Locate the cell with the specified text and output its [X, Y] center coordinate. 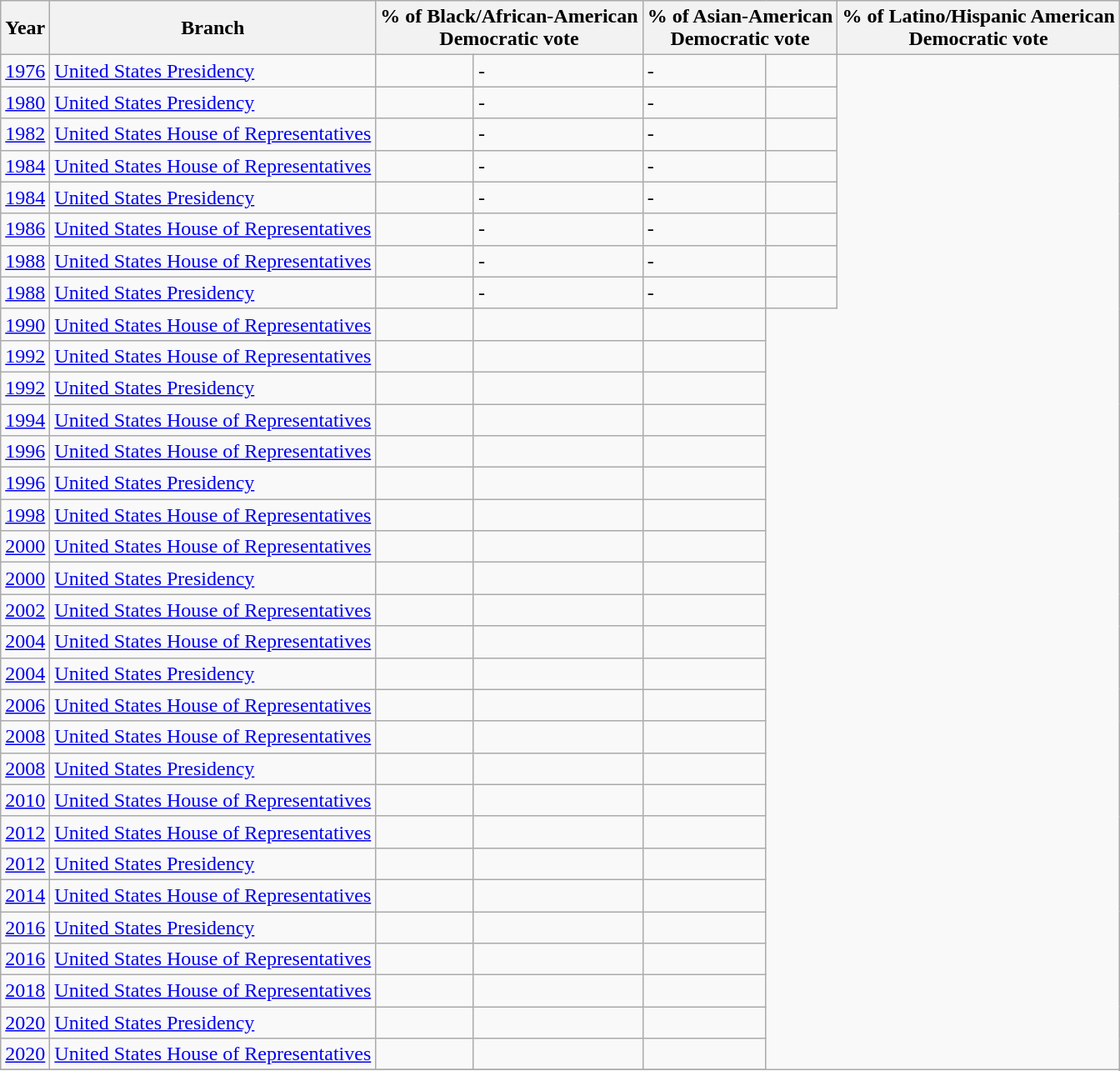
2002 [25, 610]
1982 [25, 134]
Year [25, 28]
2010 [25, 800]
% of Black/African-AmericanDemocratic vote [509, 28]
1990 [25, 324]
2018 [25, 991]
% of Latino/Hispanic AmericanDemocratic vote [978, 28]
2014 [25, 895]
1980 [25, 103]
Branch [213, 28]
1976 [25, 71]
% of Asian-AmericanDemocratic vote [740, 28]
2006 [25, 705]
1994 [25, 419]
1998 [25, 515]
1986 [25, 229]
